Provide the [x, y] coordinate of the cell's center where the given text is located.  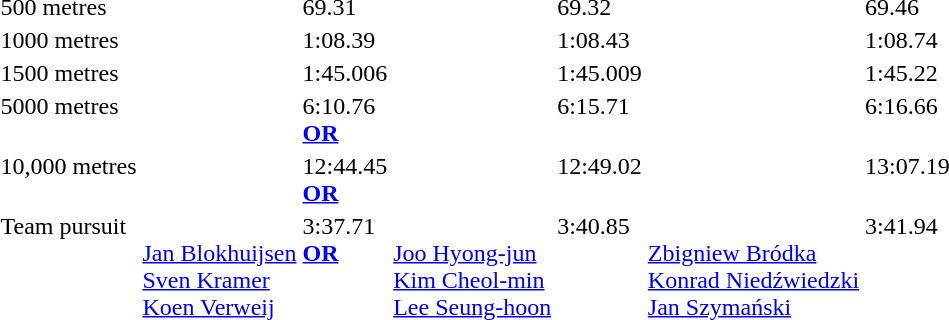
1:08.43 [600, 40]
12:44.45OR [345, 180]
1:45.009 [600, 73]
1:08.39 [345, 40]
12:49.02 [600, 180]
6:10.76OR [345, 120]
6:15.71 [600, 120]
1:45.006 [345, 73]
